Identify which cell holds the provided text, then report its (X, Y) central coordinate. 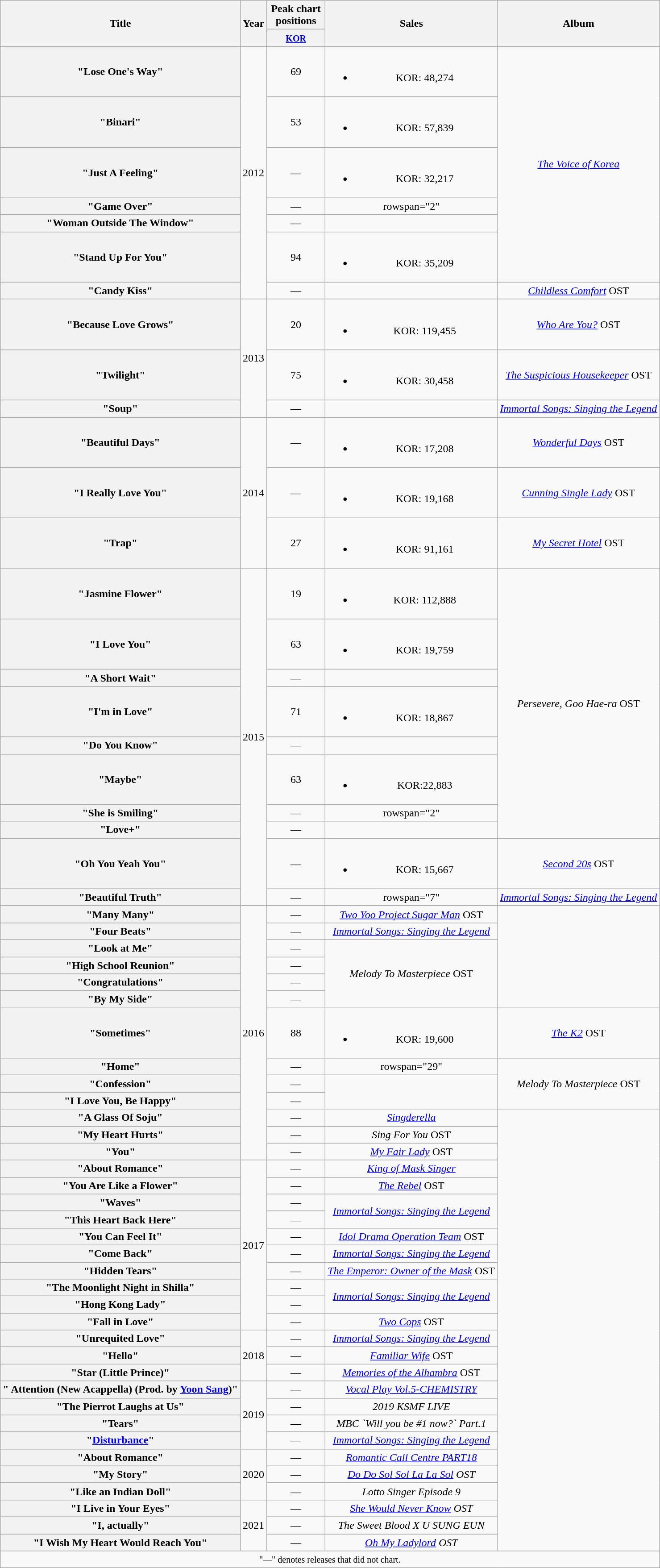
The Voice of Korea (578, 164)
Singderella (411, 1118)
KOR: 19,600 (411, 1033)
Do Do Sol Sol La La Sol OST (411, 1474)
Lotto Singer Episode 9 (411, 1491)
Year (253, 23)
"Do You Know" (120, 745)
"Candy Kiss" (120, 291)
KOR: 18,867 (411, 711)
88 (296, 1033)
2012 (253, 173)
2019 KSMF LIVE (411, 1406)
"Twilight" (120, 375)
"Four Beats" (120, 931)
"I'm in Love" (120, 711)
KOR: 19,168 (411, 493)
KOR: 112,888 (411, 594)
2017 (253, 1245)
Two Cops OST (411, 1322)
KOR: 19,759 (411, 645)
"Maybe" (120, 779)
Who Are You? OST (578, 324)
"My Story" (120, 1474)
"High School Reunion" (120, 965)
She Would Never Know OST (411, 1508)
"Home" (120, 1067)
rowspan="7" (411, 897)
Memories of the Alhambra OST (411, 1373)
"I Love You" (120, 645)
Wonderful Days OST (578, 442)
2020 (253, 1474)
The Suspicious Housekeeper OST (578, 375)
2014 (253, 493)
75 (296, 375)
"I Really Love You" (120, 493)
Vocal Play Vol.5-CHEMISTRY (411, 1389)
"Beautiful Truth" (120, 897)
"I, actually" (120, 1525)
2021 (253, 1525)
Oh My Ladylord OST (411, 1542)
" Attention (New Acappella) (Prod. by Yoon Sang)" (120, 1389)
2015 (253, 737)
"Come Back" (120, 1253)
"—" denotes releases that did not chart. (330, 1560)
"Look at Me" (120, 948)
94 (296, 257)
The Emperor: Owner of the Mask OST (411, 1271)
"Binari" (120, 122)
KOR: 57,839 (411, 122)
2019 (253, 1415)
"Fall in Love" (120, 1322)
KOR (296, 38)
69 (296, 71)
KOR: 15,667 (411, 863)
The Rebel OST (411, 1185)
Romantic Call Centre PART18 (411, 1457)
27 (296, 544)
KOR: 119,455 (411, 324)
Two Yoo Project Sugar Man OST (411, 914)
KOR: 91,161 (411, 544)
"Disturbance" (120, 1440)
"Just A Feeling" (120, 172)
"Beautiful Days" (120, 442)
"A Short Wait" (120, 678)
Sales (411, 23)
KOR: 32,217 (411, 172)
"Hello" (120, 1356)
"Like an Indian Doll" (120, 1491)
"Hidden Tears" (120, 1271)
"Game Over" (120, 206)
Sing For You OST (411, 1135)
"I Live in Your Eyes" (120, 1508)
"Jasmine Flower" (120, 594)
Album (578, 23)
"A Glass Of Soju" (120, 1118)
"Confession" (120, 1084)
2016 (253, 1033)
"You Are Like a Flower" (120, 1185)
"I Love You, Be Happy" (120, 1101)
"You" (120, 1152)
King of Mask Singer (411, 1169)
"Unrequited Love" (120, 1339)
"Stand Up For You" (120, 257)
My Secret Hotel OST (578, 544)
"Waves" (120, 1202)
Childless Comfort OST (578, 291)
"I Wish My Heart Would Reach You" (120, 1542)
"Hong Kong Lady" (120, 1305)
2018 (253, 1356)
20 (296, 324)
MBC `Will you be #1 now?` Part.1 (411, 1423)
"Soup" (120, 408)
"Tears" (120, 1423)
Peak chart positions (296, 15)
71 (296, 711)
The Sweet Blood X U SUNG EUN (411, 1525)
"By My Side" (120, 999)
19 (296, 594)
"Woman Outside The Window" (120, 223)
KOR: 17,208 (411, 442)
"The Pierrot Laughs at Us" (120, 1406)
Familiar Wife OST (411, 1356)
"This Heart Back Here" (120, 1219)
"Because Love Grows" (120, 324)
53 (296, 122)
KOR:22,883 (411, 779)
"Lose One's Way" (120, 71)
"Sometimes" (120, 1033)
"She is Smiling" (120, 813)
My Fair Lady OST (411, 1152)
"Trap" (120, 544)
rowspan="29" (411, 1067)
"My Heart Hurts" (120, 1135)
"Oh You Yeah You" (120, 863)
KOR: 48,274 (411, 71)
Second 20s OST (578, 863)
The K2 OST (578, 1033)
KOR: 30,458 (411, 375)
"Star (Little Prince)" (120, 1373)
Cunning Single Lady OST (578, 493)
Persevere, Goo Hae-ra OST (578, 703)
"The Moonlight Night in Shilla" (120, 1288)
KOR: 35,209 (411, 257)
"Congratulations" (120, 982)
"Many Many" (120, 914)
Idol Drama Operation Team OST (411, 1236)
"Love+" (120, 830)
Title (120, 23)
"You Can Feel It" (120, 1236)
2013 (253, 358)
